Return the [x, y] coordinate for the center point of the cell that contains the specified text.  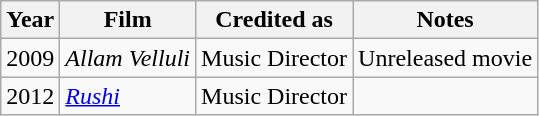
Rushi [128, 96]
Notes [446, 20]
2009 [30, 58]
Allam Velluli [128, 58]
Credited as [274, 20]
Film [128, 20]
Unreleased movie [446, 58]
Year [30, 20]
2012 [30, 96]
